Capture the cell that displays the provided text and extract its [x, y] central coordinate. 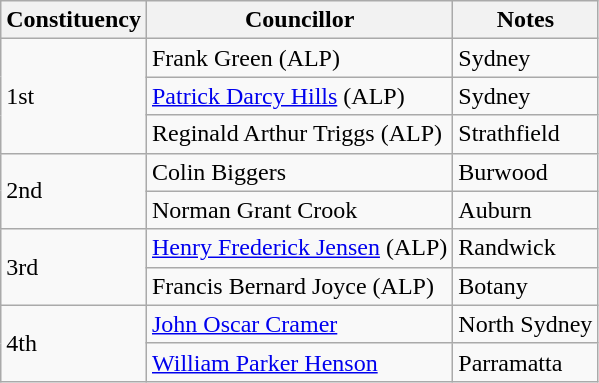
Councillor [299, 20]
Burwood [526, 172]
William Parker Henson [299, 362]
Patrick Darcy Hills (ALP) [299, 96]
Reginald Arthur Triggs (ALP) [299, 134]
Henry Frederick Jensen (ALP) [299, 248]
Frank Green (ALP) [299, 58]
Francis Bernard Joyce (ALP) [299, 286]
Norman Grant Crook [299, 210]
Colin Biggers [299, 172]
John Oscar Cramer [299, 324]
North Sydney [526, 324]
1st [74, 96]
Auburn [526, 210]
2nd [74, 191]
Notes [526, 20]
Parramatta [526, 362]
Strathfield [526, 134]
Randwick [526, 248]
4th [74, 343]
Constituency [74, 20]
3rd [74, 267]
Botany [526, 286]
